Search for the cell housing the specified text and yield its (X, Y) center coordinate. 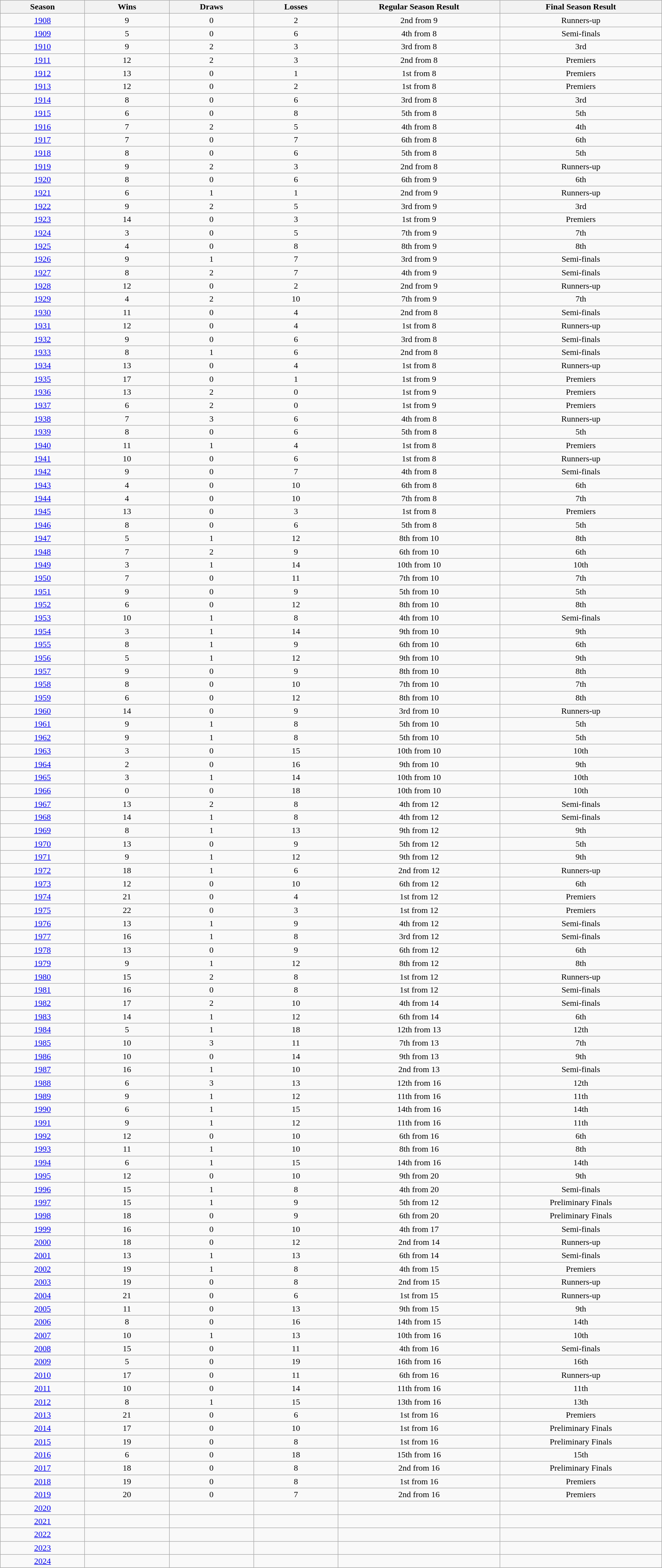
2018 (43, 1481)
Season (43, 7)
3rd from 10 (419, 711)
1998 (43, 1216)
1984 (43, 1030)
20 (127, 1495)
2nd from 12 (419, 870)
1925 (43, 246)
1963 (43, 751)
1976 (43, 923)
2014 (43, 1428)
1991 (43, 1123)
1972 (43, 870)
1956 (43, 658)
1923 (43, 220)
1979 (43, 963)
1982 (43, 1003)
1935 (43, 379)
1910 (43, 47)
13th (581, 1402)
Draws (212, 7)
8th from 9 (419, 246)
2004 (43, 1295)
1909 (43, 34)
1978 (43, 950)
1966 (43, 790)
12th from 13 (419, 1030)
Losses (296, 7)
Final Season Result (581, 7)
4th from 15 (419, 1269)
1989 (43, 1096)
1959 (43, 698)
1970 (43, 844)
7th from 8 (419, 498)
2010 (43, 1375)
6th from 20 (419, 1216)
1933 (43, 352)
1967 (43, 804)
10th from 16 (419, 1335)
1968 (43, 817)
2020 (43, 1508)
1950 (43, 578)
16th from 16 (419, 1362)
4th (581, 126)
2006 (43, 1322)
14th from 15 (419, 1322)
1951 (43, 592)
1934 (43, 365)
1916 (43, 126)
1957 (43, 671)
1915 (43, 113)
1932 (43, 339)
1969 (43, 831)
1996 (43, 1189)
1945 (43, 512)
4th from 10 (419, 618)
2003 (43, 1282)
4th from 14 (419, 1003)
1931 (43, 326)
1928 (43, 286)
8th from 16 (419, 1149)
2000 (43, 1242)
8th from 12 (419, 963)
1975 (43, 910)
1974 (43, 897)
1954 (43, 631)
1919 (43, 166)
1921 (43, 193)
1995 (43, 1176)
9th from 15 (419, 1309)
1977 (43, 937)
2005 (43, 1309)
2013 (43, 1415)
2023 (43, 1548)
2015 (43, 1442)
1997 (43, 1202)
2022 (43, 1534)
2017 (43, 1468)
1999 (43, 1229)
1920 (43, 180)
2021 (43, 1521)
1961 (43, 724)
13th from 16 (419, 1402)
15th (581, 1455)
2009 (43, 1362)
1929 (43, 299)
1973 (43, 884)
4th from 9 (419, 273)
1911 (43, 60)
1941 (43, 459)
1981 (43, 990)
1927 (43, 273)
1992 (43, 1136)
1980 (43, 976)
15th from 16 (419, 1455)
1918 (43, 153)
1955 (43, 645)
6th from 9 (419, 180)
1922 (43, 206)
1937 (43, 406)
2002 (43, 1269)
2007 (43, 1335)
2nd from 15 (419, 1282)
3rd from 12 (419, 937)
1952 (43, 605)
22 (127, 910)
1926 (43, 259)
1947 (43, 538)
1971 (43, 857)
1994 (43, 1162)
2001 (43, 1256)
1930 (43, 312)
1958 (43, 684)
1985 (43, 1043)
1964 (43, 764)
1940 (43, 445)
1993 (43, 1149)
1962 (43, 737)
9th from 20 (419, 1176)
9th from 13 (419, 1056)
1990 (43, 1109)
1948 (43, 551)
2nd from 14 (419, 1242)
2012 (43, 1402)
1943 (43, 485)
1983 (43, 1017)
2011 (43, 1388)
1st from 15 (419, 1295)
1913 (43, 87)
4th from 17 (419, 1229)
1939 (43, 432)
Regular Season Result (419, 7)
2019 (43, 1495)
1942 (43, 472)
2016 (43, 1455)
1917 (43, 140)
1936 (43, 392)
2008 (43, 1348)
Wins (127, 7)
1953 (43, 618)
1949 (43, 565)
1965 (43, 777)
2024 (43, 1561)
1924 (43, 233)
4th from 16 (419, 1348)
1986 (43, 1056)
1944 (43, 498)
1988 (43, 1083)
2nd from 13 (419, 1070)
1960 (43, 711)
1946 (43, 525)
1938 (43, 419)
7th from 13 (419, 1043)
16th (581, 1362)
1987 (43, 1070)
1908 (43, 20)
1912 (43, 73)
12th from 16 (419, 1083)
4th from 20 (419, 1189)
1914 (43, 100)
